Detect which cell encompasses the target text, then output its [x, y] center coordinate. 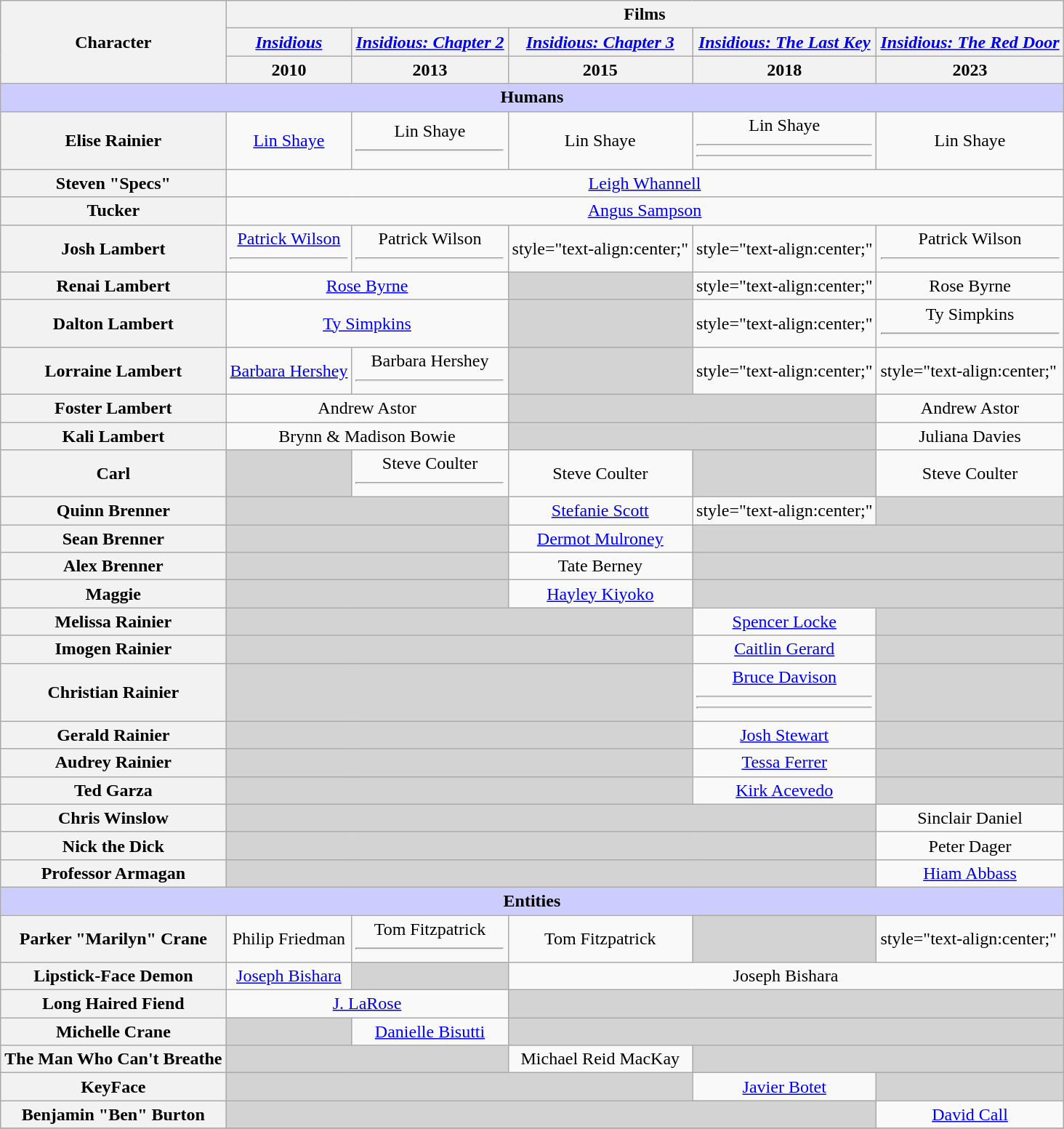
Alex Brenner [113, 566]
Angus Sampson [645, 211]
Films [645, 15]
2010 [289, 70]
Michael Reid MacKay [600, 1059]
Tate Berney [600, 566]
Hayley Kiyoko [600, 594]
Kali Lambert [113, 435]
Juliana Davies [970, 435]
Melissa Rainier [113, 622]
Sean Brenner [113, 539]
Michelle Crane [113, 1032]
David Call [970, 1114]
Josh Lambert [113, 249]
Foster Lambert [113, 408]
Insidious: Chapter 3 [600, 42]
Sinclair Daniel [970, 818]
Nick the Dick [113, 845]
Ted Garza [113, 790]
2013 [430, 70]
Insidious [289, 42]
Peter Dager [970, 845]
Tucker [113, 211]
Parker "Marilyn" Crane [113, 938]
Brynn & Madison Bowie [367, 435]
Insidious: Chapter 2 [430, 42]
Hiam Abbass [970, 873]
Long Haired Fiend [113, 1004]
Entities [532, 901]
Dalton Lambert [113, 323]
2018 [785, 70]
Leigh Whannell [645, 183]
J. LaRose [367, 1004]
2015 [600, 70]
Spencer Locke [785, 622]
Kirk Acevedo [785, 790]
2023 [970, 70]
Professor Armagan [113, 873]
Caitlin Gerard [785, 649]
Javier Botet [785, 1087]
Quinn Brenner [113, 511]
Stefanie Scott [600, 511]
Chris Winslow [113, 818]
Insidious: The Red Door [970, 42]
Audrey Rainier [113, 763]
Josh Stewart [785, 735]
Christian Rainier [113, 692]
Imogen Rainier [113, 649]
Dermot Mulroney [600, 539]
Humans [532, 97]
Bruce Davison [785, 692]
Tessa Ferrer [785, 763]
The Man Who Can't Breathe [113, 1059]
Gerald Rainier [113, 735]
KeyFace [113, 1087]
Maggie [113, 594]
Steven "Specs" [113, 183]
Danielle Bisutti [430, 1032]
Lipstick-Face Demon [113, 976]
Lorraine Lambert [113, 371]
Elise Rainier [113, 140]
Philip Friedman [289, 938]
Insidious: The Last Key [785, 42]
Character [113, 42]
Benjamin "Ben" Burton [113, 1114]
Renai Lambert [113, 286]
Carl [113, 474]
